Provide the [x, y] coordinate of the cell's center where the given text is located.  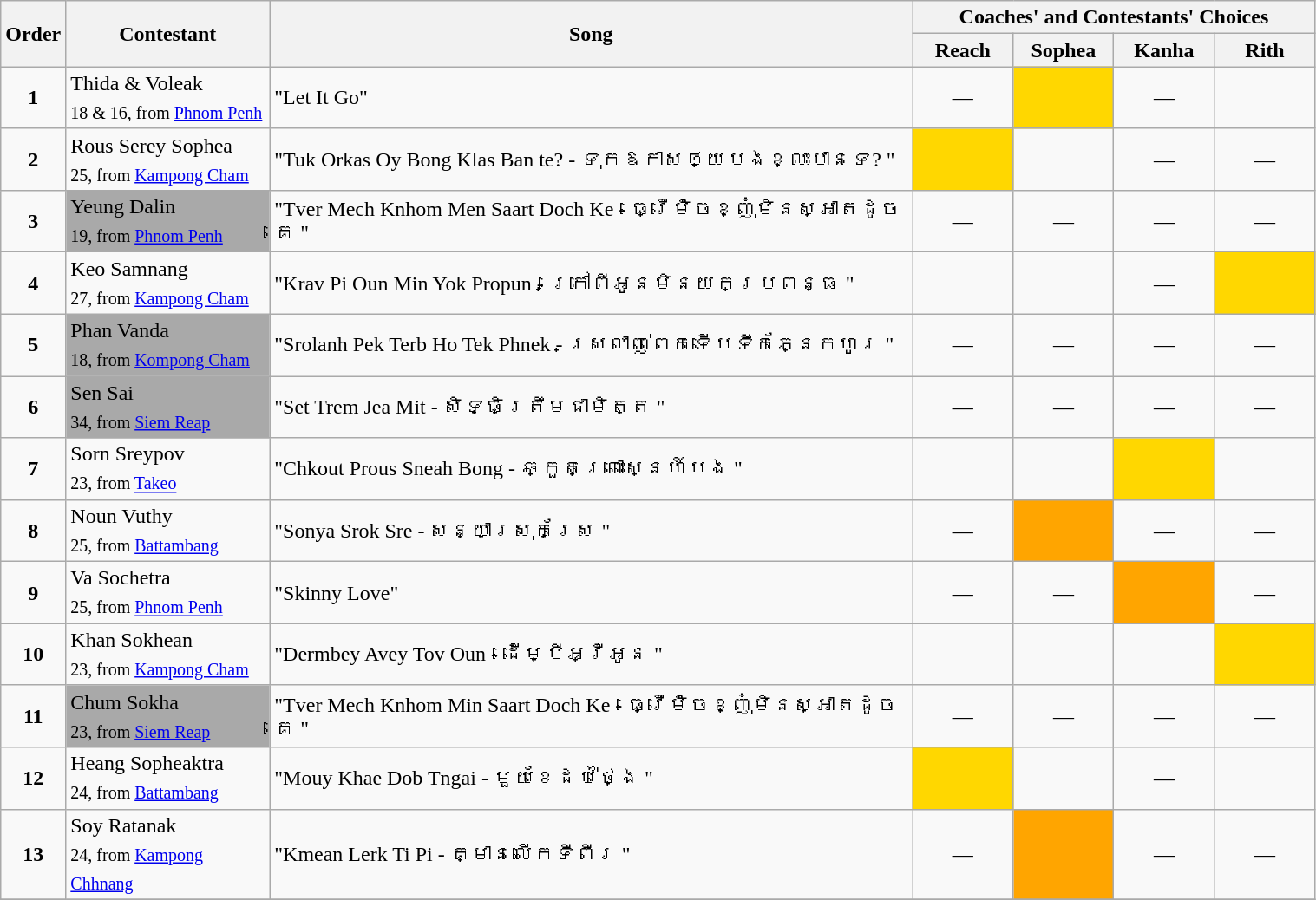
Khan Sokhean23, from Kampong Cham [168, 654]
Kanha [1164, 50]
"Let It Go" [592, 97]
9 [33, 593]
Heang Sopheaktra24, from Battambang [168, 779]
5 [33, 345]
"Set Trem Jea Mit - សិទ្ធិត្រឹមជាមិត្ត " [592, 408]
Thida & Voleak18 & 16, from Phnom Penh [168, 97]
2 [33, 160]
Song [592, 34]
"Srolanh Pek Terb Ho Tek Phnek - ស្រលាញ់ពេកទើបទឹកភ្នែកហូរ " [592, 345]
8 [33, 531]
Keo Samnang27, from Kampong Cham [168, 283]
11 [33, 716]
"Chkout Prous Sneah Bong - ឆ្កួតព្រោះស្នេហ៍បង " [592, 468]
Contestant [168, 34]
Sorn Sreypov23, from Takeo [168, 468]
6 [33, 408]
"Dermbey Avey Tov Oun - ដើម្បីអ្វីអូន " [592, 654]
Va Sochetra25, from Phnom Penh [168, 593]
12 [33, 779]
Sophea [1064, 50]
Order [33, 34]
1 [33, 97]
7 [33, 468]
Rous Serey Sophea25, from Kampong Cham [168, 160]
4 [33, 283]
Soy Ratanak24, from Kampong Chhnang [168, 855]
Sen Sai34, from Siem Reap [168, 408]
10 [33, 654]
Coaches' and Contestants' Choices [1114, 17]
Noun Vuthy25, from Battambang [168, 531]
"Tver Mech Knhom Men Saart Doch Ke - ធ្វើម៉ិចខ្ញុំមិនស្អាតដូចគេ " [592, 222]
Yeung Dalin19, from Phnom Penh [168, 222]
3 [33, 222]
Rith [1265, 50]
13 [33, 855]
"Mouy Khae Dob Tngai - មួយខែដប់ថ្ងៃ " [592, 779]
"Kmean Lerk Ti Pi - គ្មានលើកទីពីរ " [592, 855]
"Krav Pi Oun Min Yok Propun - ក្រៅពីអូនមិនយកប្រពន្ធ " [592, 283]
Phan Vanda18, from Kompong Cham [168, 345]
Reach [963, 50]
"Tver Mech Knhom Min Saart Doch Ke - ធ្វើម៉ិចខ្ញុំមិនស្អាតដូចគេ " [592, 716]
"Skinny Love" [592, 593]
"Sonya Srok Sre - សន្យាស្រុកស្រែ " [592, 531]
"Tuk Orkas Oy Bong Klas Ban te? - ទុកឱកាសឲ្យបងខ្លះបានទេ? " [592, 160]
Chum Sokha23, from Siem Reap [168, 716]
